Pinpoint the cell where the given text exists, returning its [x, y] midpoint coordinate. 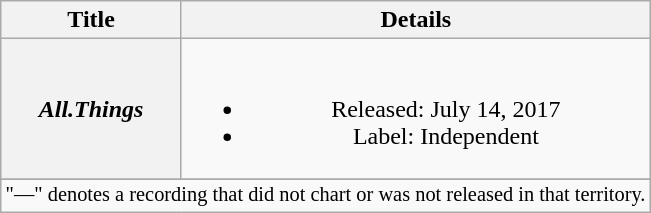
Details [416, 20]
"—" denotes a recording that did not chart or was not released in that territory. [326, 196]
Released: July 14, 2017Label: Independent [416, 109]
All.Things [92, 109]
Title [92, 20]
